Locate the cell with the specified text and output its [X, Y] center coordinate. 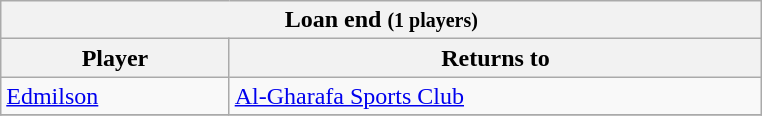
Edmilson [115, 96]
Al-Gharafa Sports Club [496, 96]
Returns to [496, 58]
Player [115, 58]
Loan end (1 players) [382, 20]
